Capture the cell that displays the provided text and extract its (x, y) central coordinate. 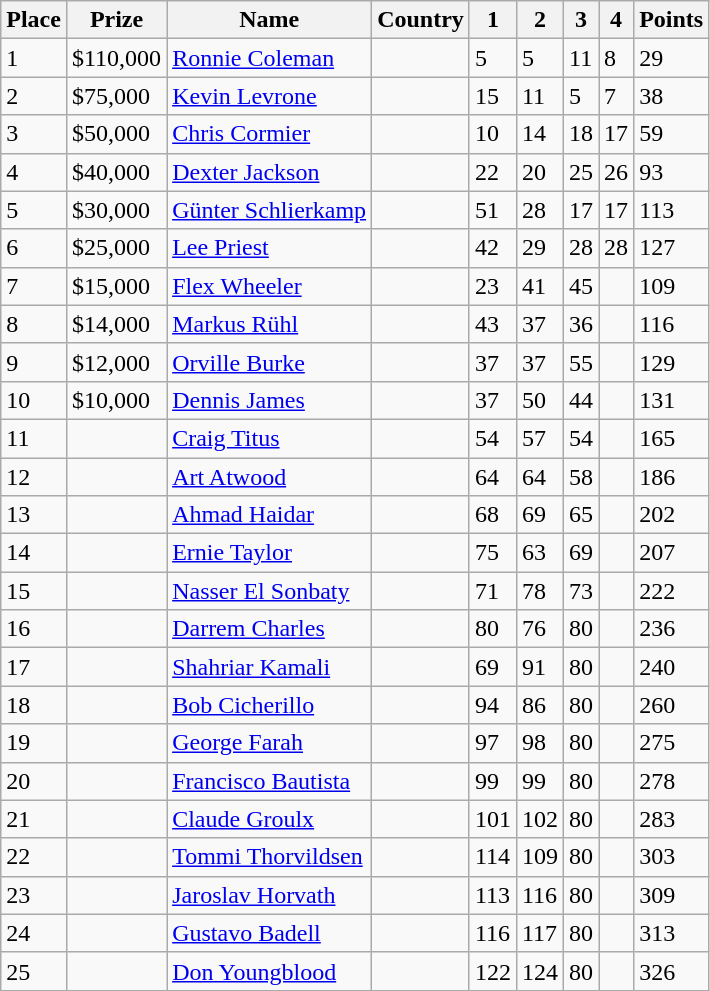
George Farah (270, 743)
$10,000 (116, 400)
Markus Rühl (270, 324)
Dennis James (270, 400)
Tommi Thorvildsen (270, 857)
102 (540, 819)
63 (540, 553)
122 (492, 971)
Flex Wheeler (270, 286)
278 (672, 781)
$12,000 (116, 362)
Place (34, 20)
50 (540, 400)
309 (672, 895)
Country (421, 20)
41 (540, 286)
117 (540, 933)
Günter Schlierkamp (270, 210)
57 (540, 438)
Kevin Levrone (270, 96)
94 (492, 705)
78 (540, 591)
Art Atwood (270, 477)
71 (492, 591)
Darrem Charles (270, 629)
$110,000 (116, 58)
$75,000 (116, 96)
55 (580, 362)
127 (672, 248)
313 (672, 933)
Ahmad Haidar (270, 515)
260 (672, 705)
236 (672, 629)
165 (672, 438)
75 (492, 553)
Nasser El Sonbaty (270, 591)
129 (672, 362)
Craig Titus (270, 438)
91 (540, 667)
Points (672, 20)
186 (672, 477)
326 (672, 971)
101 (492, 819)
283 (672, 819)
$14,000 (116, 324)
21 (34, 819)
97 (492, 743)
Dexter Jackson (270, 172)
240 (672, 667)
303 (672, 857)
$30,000 (116, 210)
114 (492, 857)
24 (34, 933)
275 (672, 743)
58 (580, 477)
Orville Burke (270, 362)
68 (492, 515)
Francisco Bautista (270, 781)
$40,000 (116, 172)
$15,000 (116, 286)
51 (492, 210)
6 (34, 248)
19 (34, 743)
59 (672, 134)
Gustavo Badell (270, 933)
12 (34, 477)
Lee Priest (270, 248)
Ronnie Coleman (270, 58)
Ernie Taylor (270, 553)
$50,000 (116, 134)
98 (540, 743)
73 (580, 591)
36 (580, 324)
Chris Cormier (270, 134)
Claude Groulx (270, 819)
$25,000 (116, 248)
Jaroslav Horvath (270, 895)
13 (34, 515)
76 (540, 629)
207 (672, 553)
86 (540, 705)
Prize (116, 20)
93 (672, 172)
Don Youngblood (270, 971)
202 (672, 515)
42 (492, 248)
43 (492, 324)
124 (540, 971)
Bob Cicherillo (270, 705)
16 (34, 629)
65 (580, 515)
26 (616, 172)
Name (270, 20)
131 (672, 400)
45 (580, 286)
Shahriar Kamali (270, 667)
9 (34, 362)
222 (672, 591)
38 (672, 96)
44 (580, 400)
